Pinpoint the cell where the given text exists, returning its (x, y) midpoint coordinate. 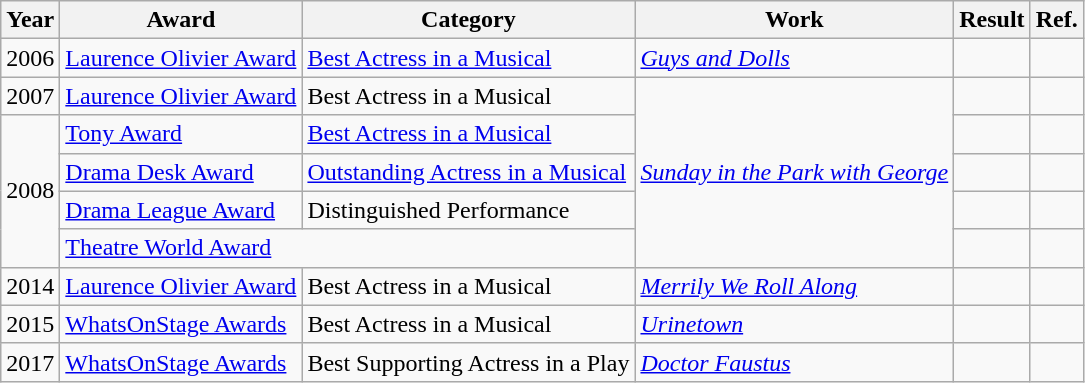
Ref. (1056, 20)
Year (30, 20)
Tony Award (181, 134)
Award (181, 20)
Best Supporting Actress in a Play (468, 362)
Guys and Dolls (794, 58)
Outstanding Actress in a Musical (468, 172)
2006 (30, 58)
2015 (30, 324)
Urinetown (794, 324)
Drama Desk Award (181, 172)
Sunday in the Park with George (794, 172)
2008 (30, 191)
Result (992, 20)
Work (794, 20)
Theatre World Award (348, 248)
2017 (30, 362)
Drama League Award (181, 210)
Doctor Faustus (794, 362)
Merrily We Roll Along (794, 286)
2014 (30, 286)
Category (468, 20)
2007 (30, 96)
Distinguished Performance (468, 210)
